Return (x, y) of the center of cell containing provided text 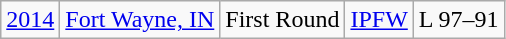
IPFW (379, 20)
L 97–91 (458, 20)
2014 (30, 20)
Fort Wayne, IN (140, 20)
First Round (282, 20)
